Detect which cell encompasses the target text, then output its (x, y) center coordinate. 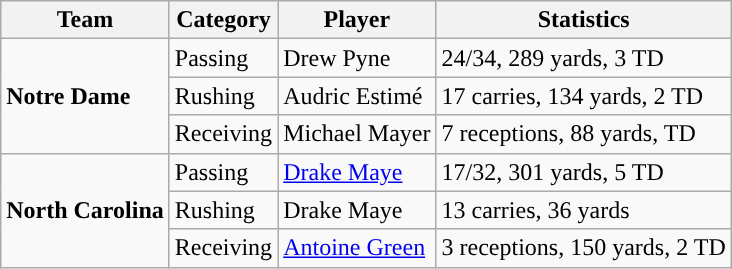
Team (86, 20)
Antoine Green (357, 248)
Notre Dame (86, 96)
17/32, 301 yards, 5 TD (584, 172)
North Carolina (86, 210)
7 receptions, 88 yards, TD (584, 134)
Audric Estimé (357, 96)
Statistics (584, 20)
13 carries, 36 yards (584, 210)
Category (223, 20)
Player (357, 20)
Michael Mayer (357, 134)
Drew Pyne (357, 58)
17 carries, 134 yards, 2 TD (584, 96)
24/34, 289 yards, 3 TD (584, 58)
3 receptions, 150 yards, 2 TD (584, 248)
